Pinpoint the cell where the given text exists, returning its (x, y) midpoint coordinate. 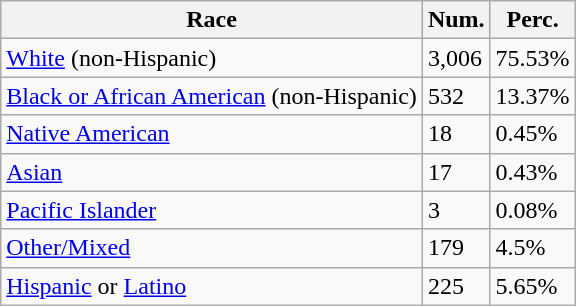
0.45% (532, 134)
Native American (212, 134)
Num. (456, 20)
Other/Mixed (212, 248)
225 (456, 286)
0.08% (532, 210)
Perc. (532, 20)
17 (456, 172)
3 (456, 210)
Pacific Islander (212, 210)
0.43% (532, 172)
3,006 (456, 58)
Black or African American (non-Hispanic) (212, 96)
4.5% (532, 248)
White (non-Hispanic) (212, 58)
532 (456, 96)
179 (456, 248)
Race (212, 20)
Asian (212, 172)
75.53% (532, 58)
5.65% (532, 286)
18 (456, 134)
Hispanic or Latino (212, 286)
13.37% (532, 96)
